Scan for the cell matching the given text and deliver its (x, y) coordinate at center. 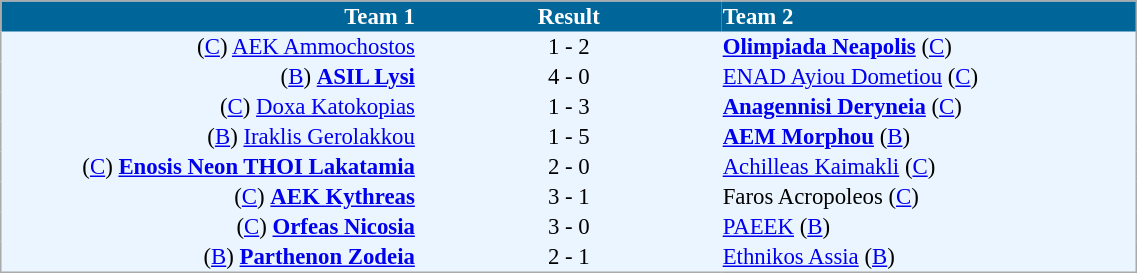
Olimpiada Neapolis (C) (929, 47)
(C) Enosis Neon THOI Lakatamia (209, 167)
1 - 5 (568, 137)
Team 1 (209, 16)
1 - 3 (568, 107)
(C) Doxa Katokopias (209, 107)
(B) Iraklis Gerolakkou (209, 137)
(C) AEK Ammochostos (209, 47)
Achilleas Kaimakli (C) (929, 167)
2 - 1 (568, 257)
ENAD Ayiou Dometiou (C) (929, 77)
2 - 0 (568, 167)
3 - 1 (568, 197)
PAEEK (B) (929, 227)
AEM Morphou (B) (929, 137)
(C) AEK Kythreas (209, 197)
3 - 0 (568, 227)
4 - 0 (568, 77)
Team 2 (929, 16)
1 - 2 (568, 47)
(B) ASIL Lysi (209, 77)
(C) Orfeas Nicosia (209, 227)
Faros Acropoleos (C) (929, 197)
Ethnikos Assia (B) (929, 257)
Result (568, 16)
(B) Parthenon Zodeia (209, 257)
Anagennisi Deryneia (C) (929, 107)
